Locate the cell with the specified text and output its [x, y] center coordinate. 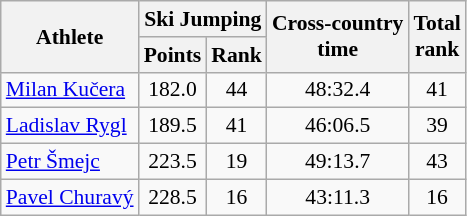
49:13.7 [338, 162]
44 [236, 90]
Cross-country time [338, 36]
Milan Kučera [70, 90]
Ladislav Rygl [70, 126]
19 [236, 162]
228.5 [173, 197]
43:11.3 [338, 197]
Ski Jumping [203, 19]
223.5 [173, 162]
Athlete [70, 36]
43 [436, 162]
48:32.4 [338, 90]
Total rank [436, 36]
46:06.5 [338, 126]
189.5 [173, 126]
Petr Šmejc [70, 162]
Rank [236, 55]
39 [436, 126]
Points [173, 55]
Pavel Churavý [70, 197]
182.0 [173, 90]
